Identify which cell holds the provided text, then report its [X, Y] central coordinate. 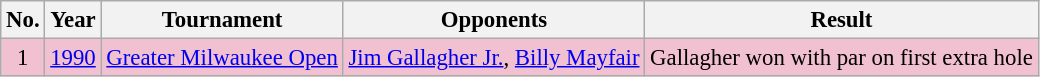
1 [23, 58]
Tournament [222, 20]
Opponents [494, 20]
Year [73, 20]
Gallagher won with par on first extra hole [842, 58]
No. [23, 20]
Greater Milwaukee Open [222, 58]
1990 [73, 58]
Result [842, 20]
Jim Gallagher Jr., Billy Mayfair [494, 58]
